Search for the cell housing the specified text and yield its (X, Y) center coordinate. 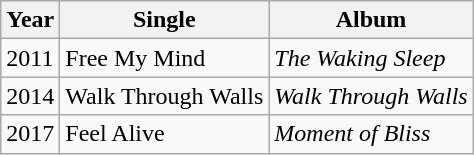
Feel Alive (164, 134)
Free My Mind (164, 58)
Moment of Bliss (371, 134)
2011 (30, 58)
2017 (30, 134)
The Waking Sleep (371, 58)
Album (371, 20)
2014 (30, 96)
Year (30, 20)
Single (164, 20)
